Find where the given text appears and provide that cell's center as [X, Y] coordinate. 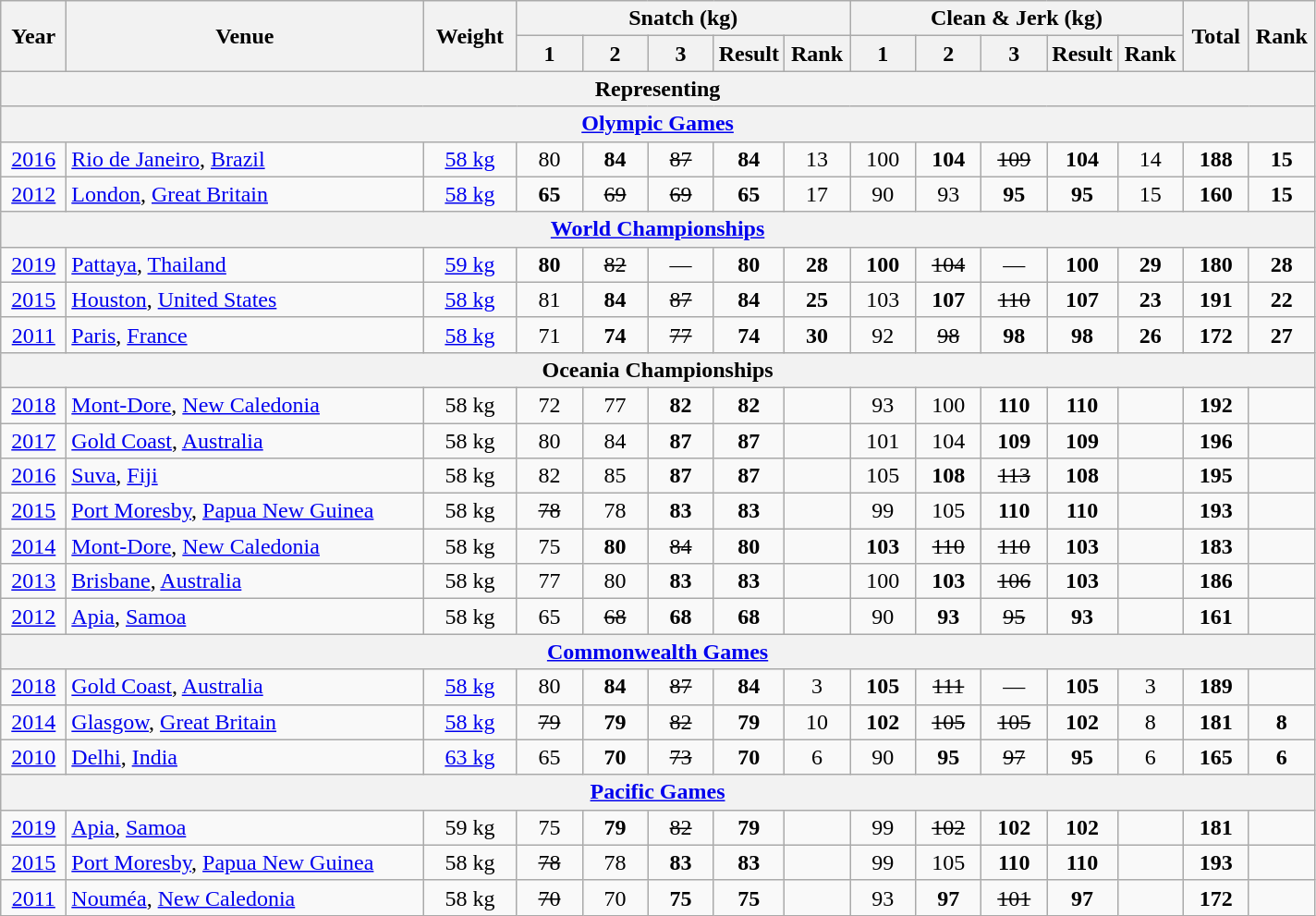
Olympic Games [658, 124]
81 [549, 299]
191 [1216, 299]
Pattaya, Thailand [245, 264]
Year [33, 36]
71 [549, 335]
2013 [33, 581]
14 [1150, 159]
111 [948, 687]
25 [817, 299]
Weight [469, 36]
195 [1216, 476]
Clean & Jerk (kg) [1017, 18]
Rio de Janeiro, Brazil [245, 159]
Paris, France [245, 335]
180 [1216, 264]
63 kg [469, 757]
13 [817, 159]
72 [549, 405]
161 [1216, 617]
Oceania Championships [658, 370]
113 [1015, 476]
73 [680, 757]
165 [1216, 757]
22 [1281, 299]
183 [1216, 546]
World Championships [658, 229]
160 [1216, 194]
196 [1216, 441]
27 [1281, 335]
Pacific Games [658, 792]
Total [1216, 36]
23 [1150, 299]
Representing [658, 89]
10 [817, 722]
Snatch (kg) [684, 18]
188 [1216, 159]
2010 [33, 757]
106 [1015, 581]
Brisbane, Australia [245, 581]
Suva, Fiji [245, 476]
17 [817, 194]
189 [1216, 687]
Glasgow, Great Britain [245, 722]
Venue [245, 36]
Delhi, India [245, 757]
192 [1216, 405]
London, Great Britain [245, 194]
30 [817, 335]
Commonwealth Games [658, 652]
2017 [33, 441]
85 [615, 476]
29 [1150, 264]
Houston, United States [245, 299]
92 [883, 335]
Nouméa, New Caledonia [245, 898]
26 [1150, 335]
186 [1216, 581]
